For the text-containing cell, return its midpoint in [x, y] coordinate format. 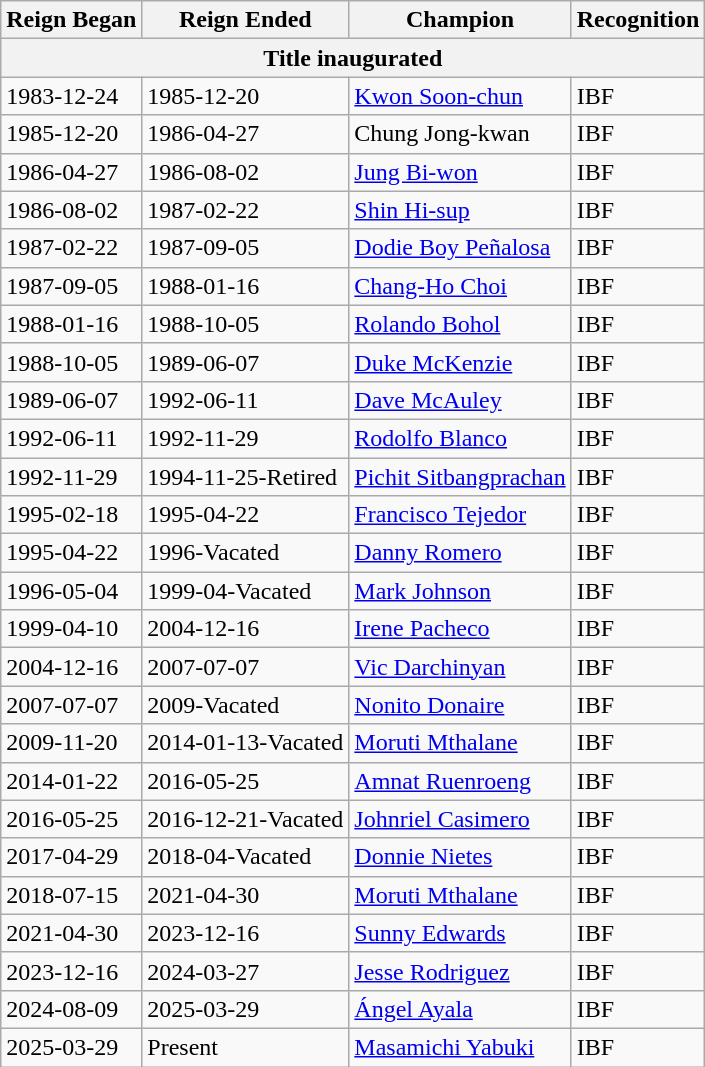
Johnriel Casimero [460, 819]
Chung Jong-kwan [460, 134]
Chang-Ho Choi [460, 286]
Donnie Nietes [460, 857]
Sunny Edwards [460, 933]
Danny Romero [460, 553]
Reign Began [72, 20]
Shin Hi-sup [460, 210]
2017-04-29 [72, 857]
2016-12-21-Vacated [246, 819]
Pichit Sitbangprachan [460, 477]
Jung Bi-won [460, 172]
Title inaugurated [353, 58]
2024-08-09 [72, 1009]
Ángel Ayala [460, 1009]
Vic Darchinyan [460, 667]
Jesse Rodriguez [460, 971]
2014-01-22 [72, 781]
2009-11-20 [72, 743]
Masamichi Yabuki [460, 1047]
Reign Ended [246, 20]
2018-07-15 [72, 895]
Rolando Bohol [460, 324]
2024-03-27 [246, 971]
Champion [460, 20]
1983-12-24 [72, 96]
1999-04-Vacated [246, 591]
Duke McKenzie [460, 362]
Dave McAuley [460, 400]
1999-04-10 [72, 629]
Mark Johnson [460, 591]
Recognition [638, 20]
Rodolfo Blanco [460, 438]
1995-02-18 [72, 515]
Nonito Donaire [460, 705]
Present [246, 1047]
Francisco Tejedor [460, 515]
Amnat Ruenroeng [460, 781]
Kwon Soon-chun [460, 96]
Dodie Boy Peñalosa [460, 248]
2018-04-Vacated [246, 857]
2014-01-13-Vacated [246, 743]
Irene Pacheco [460, 629]
2009-Vacated [246, 705]
1996-Vacated [246, 553]
1996-05-04 [72, 591]
1994-11-25-Retired [246, 477]
